Capture the cell that displays the provided text and extract its [X, Y] central coordinate. 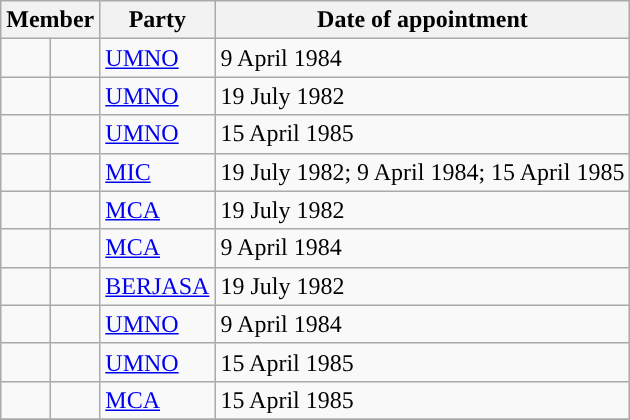
Date of appointment [422, 20]
BERJASA [158, 286]
MIC [158, 172]
19 July 1982; 9 April 1984; 15 April 1985 [422, 172]
Member [50, 20]
Party [158, 20]
